Pinpoint the cell where the given text exists, returning its [X, Y] midpoint coordinate. 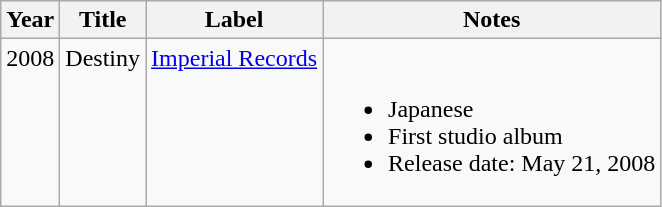
Notes [492, 20]
Year [30, 20]
2008 [30, 122]
Imperial Records [234, 122]
Label [234, 20]
Title [103, 20]
JapaneseFirst studio albumRelease date: May 21, 2008 [492, 122]
Destiny [103, 122]
